Find where the given text appears and provide that cell's center as [x, y] coordinate. 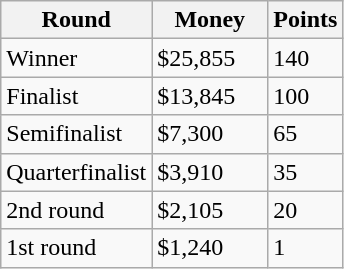
1st round [76, 248]
Finalist [76, 96]
100 [306, 96]
2nd round [76, 210]
$1,240 [210, 248]
Points [306, 20]
Semifinalist [76, 134]
$13,845 [210, 96]
35 [306, 172]
Quarterfinalist [76, 172]
Winner [76, 58]
Round [76, 20]
$7,300 [210, 134]
1 [306, 248]
Money [210, 20]
140 [306, 58]
$3,910 [210, 172]
$2,105 [210, 210]
65 [306, 134]
20 [306, 210]
$25,855 [210, 58]
